Scan for the cell matching the given text and deliver its [X, Y] coordinate at center. 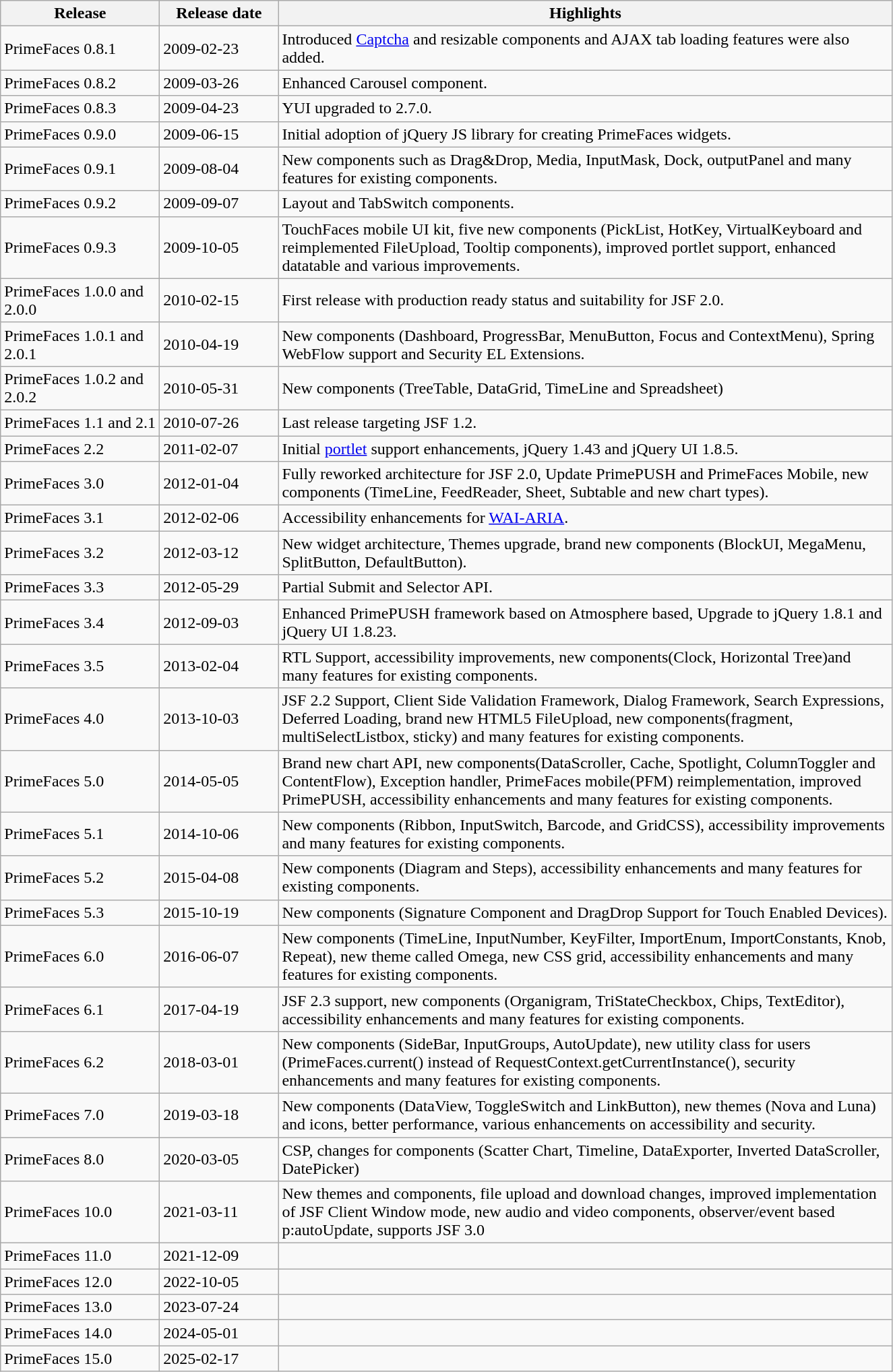
2012-01-04 [219, 484]
2025-02-17 [219, 1359]
PrimeFaces 1.0.0 and 2.0.0 [80, 301]
YUI upgraded to 2.7.0. [585, 108]
Layout and TabSwitch components. [585, 204]
2010-02-15 [219, 301]
PrimeFaces 2.2 [80, 448]
PrimeFaces 6.0 [80, 956]
2024-05-01 [219, 1333]
RTL Support, accessibility improvements, new components(Clock, Horizontal Tree)and many features for existing components. [585, 666]
2009-04-23 [219, 108]
PrimeFaces 0.9.3 [80, 247]
Initial adoption of jQuery JS library for creating PrimeFaces widgets. [585, 134]
Accessibility enhancements for WAI-ARIA. [585, 518]
PrimeFaces 12.0 [80, 1282]
2012-09-03 [219, 623]
PrimeFaces 7.0 [80, 1115]
First release with production ready status and suitability for JSF 2.0. [585, 301]
2016-06-07 [219, 956]
PrimeFaces 15.0 [80, 1359]
2013-02-04 [219, 666]
PrimeFaces 3.0 [80, 484]
2010-04-19 [219, 344]
2014-05-05 [219, 781]
2009-08-04 [219, 168]
2012-03-12 [219, 553]
PrimeFaces 5.2 [80, 877]
PrimeFaces 14.0 [80, 1333]
Release date [219, 13]
PrimeFaces 0.9.2 [80, 204]
PrimeFaces 6.2 [80, 1062]
2013-10-03 [219, 719]
2015-04-08 [219, 877]
2021-12-09 [219, 1256]
2015-10-19 [219, 912]
Enhanced Carousel component. [585, 83]
Initial portlet support enhancements, jQuery 1.43 and jQuery UI 1.8.5. [585, 448]
2009-09-07 [219, 204]
PrimeFaces 0.8.2 [80, 83]
2009-06-15 [219, 134]
New components (Signature Component and DragDrop Support for Touch Enabled Devices). [585, 912]
PrimeFaces 1.1 and 2.1 [80, 423]
PrimeFaces 3.2 [80, 553]
CSP, changes for components (Scatter Chart, Timeline, DataExporter, Inverted DataScroller, DatePicker) [585, 1159]
PrimeFaces 0.9.1 [80, 168]
2010-07-26 [219, 423]
Highlights [585, 13]
2010-05-31 [219, 388]
New widget architecture, Themes upgrade, brand new components (BlockUI, MegaMenu, SplitButton, DefaultButton). [585, 553]
PrimeFaces 0.8.1 [80, 49]
2009-10-05 [219, 247]
Partial Submit and Selector API. [585, 588]
2009-03-26 [219, 83]
2017-04-19 [219, 1009]
New components (Dashboard, ProgressBar, MenuButton, Focus and ContextMenu), Spring WebFlow support and Security EL Extensions. [585, 344]
2018-03-01 [219, 1062]
New components such as Drag&Drop, Media, InputMask, Dock, outputPanel and many features for existing components. [585, 168]
PrimeFaces 13.0 [80, 1307]
PrimeFaces 5.3 [80, 912]
New components (Ribbon, InputSwitch, Barcode, and GridCSS), accessibility improvements and many features for existing components. [585, 834]
2023-07-24 [219, 1307]
PrimeFaces 11.0 [80, 1256]
PrimeFaces 10.0 [80, 1212]
PrimeFaces 6.1 [80, 1009]
New components (TreeTable, DataGrid, TimeLine and Spreadsheet) [585, 388]
Enhanced PrimePUSH framework based on Atmosphere based, Upgrade to jQuery 1.8.1 and jQuery UI 1.8.23. [585, 623]
PrimeFaces 4.0 [80, 719]
2009-02-23 [219, 49]
PrimeFaces 0.8.3 [80, 108]
PrimeFaces 3.3 [80, 588]
Release [80, 13]
2020-03-05 [219, 1159]
PrimeFaces 1.0.1 and 2.0.1 [80, 344]
2022-10-05 [219, 1282]
PrimeFaces 8.0 [80, 1159]
PrimeFaces 5.1 [80, 834]
2012-05-29 [219, 588]
PrimeFaces 3.1 [80, 518]
Last release targeting JSF 1.2. [585, 423]
PrimeFaces 0.9.0 [80, 134]
New components (Diagram and Steps), accessibility enhancements and many features for existing components. [585, 877]
PrimeFaces 5.0 [80, 781]
2021-03-11 [219, 1212]
2011-02-07 [219, 448]
PrimeFaces 3.5 [80, 666]
2019-03-18 [219, 1115]
PrimeFaces 3.4 [80, 623]
Introduced Captcha and resizable components and AJAX tab loading features were also added. [585, 49]
2014-10-06 [219, 834]
PrimeFaces 1.0.2 and 2.0.2 [80, 388]
2012-02-06 [219, 518]
